Scan for the cell matching the given text and deliver its (x, y) coordinate at center. 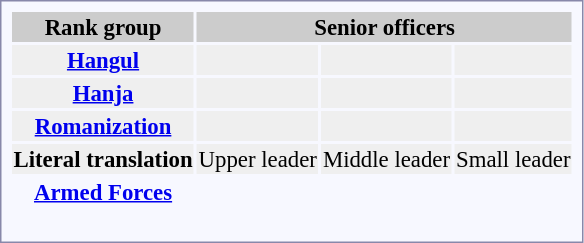
Romanization (103, 126)
Small leader (514, 159)
Literal translation (103, 159)
Hanja (103, 93)
Hangul (103, 60)
Middle leader (386, 159)
Senior officers (384, 27)
Armed Forces (103, 192)
Upper leader (258, 159)
Rank group (103, 27)
